For the text-containing cell, return its midpoint in [x, y] coordinate format. 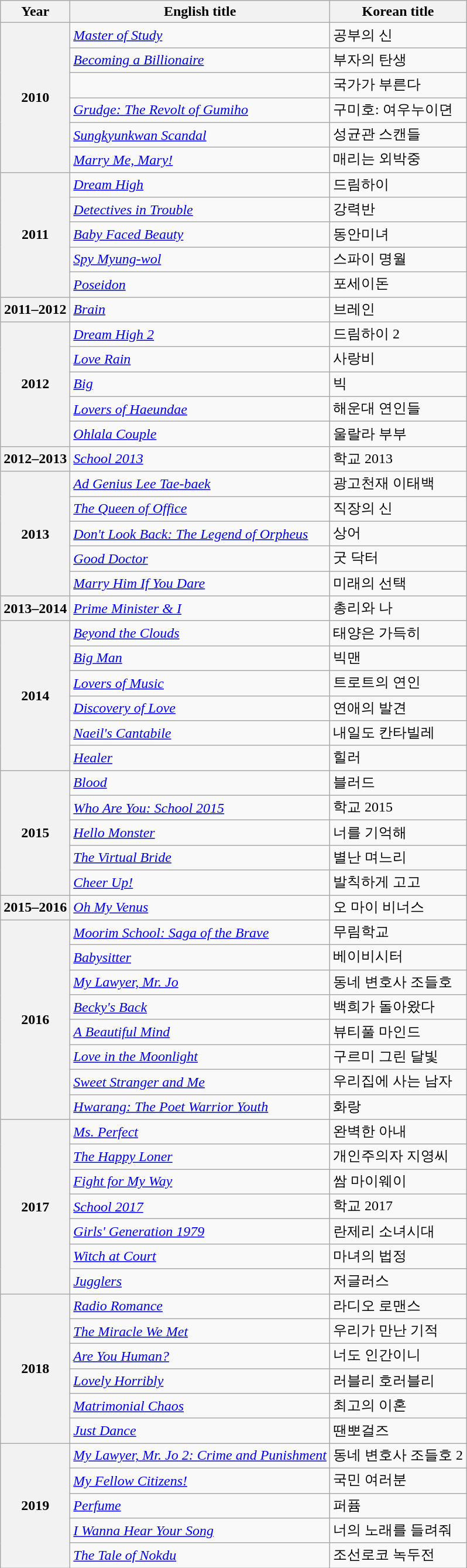
2017 [35, 1207]
Becky's Back [200, 1007]
학교 2017 [398, 1206]
동네 변호사 조들호 [398, 982]
English title [200, 12]
Hello Monster [200, 833]
Discovery of Love [200, 708]
Don't Look Back: The Legend of Orpheus [200, 534]
Naeil's Cantabile [200, 733]
2019 [35, 1506]
화랑 [398, 1107]
구르미 그린 달빛 [398, 1057]
Big [200, 384]
Who Are You: School 2015 [200, 808]
무림학교 [398, 932]
Healer [200, 758]
2013 [35, 534]
Baby Faced Beauty [200, 234]
내일도 칸타빌레 [398, 733]
School 2017 [200, 1206]
울랄라 부부 [398, 434]
The Tale of Nokdu [200, 1555]
2015 [35, 833]
2012–2013 [35, 459]
Marry Him If You Dare [200, 583]
성균관 스캔들 [398, 135]
Dream High 2 [200, 335]
사랑비 [398, 360]
란제리 소녀시대 [398, 1232]
브레인 [398, 309]
베이비시터 [398, 958]
Blood [200, 783]
Beyond the Clouds [200, 634]
Marry Me, Mary! [200, 160]
직장의 신 [398, 509]
스파이 명월 [398, 260]
Sungkyunkwan Scandal [200, 135]
My Lawyer, Mr. Jo 2: Crime and Punishment [200, 1456]
Girls' Generation 1979 [200, 1232]
태양은 가득히 [398, 634]
Lovers of Haeundae [200, 409]
Perfume [200, 1506]
Korean title [398, 12]
별난 며느리 [398, 857]
I Wanna Hear Your Song [200, 1531]
러블리 호러블리 [398, 1381]
국가가 부른다 [398, 85]
Good Doctor [200, 559]
해운대 연인들 [398, 409]
2015–2016 [35, 908]
Cheer Up! [200, 883]
발칙하게 고고 [398, 883]
트로트의 연인 [398, 683]
Prime Minister & I [200, 609]
Sweet Stranger and Me [200, 1082]
국민 여러분 [398, 1480]
너도 인간이니 [398, 1356]
빅 [398, 384]
학교 2013 [398, 459]
부자의 탄생 [398, 60]
쌈 마이웨이 [398, 1182]
Radio Romance [200, 1307]
저글러스 [398, 1281]
The Queen of Office [200, 509]
학교 2015 [398, 808]
땐뽀걸즈 [398, 1431]
Hwarang: The Poet Warrior Youth [200, 1107]
Love in the Moonlight [200, 1057]
동안미녀 [398, 234]
Witch at Court [200, 1257]
Moorim School: Saga of the Brave [200, 932]
Oh My Venus [200, 908]
라디오 로맨스 [398, 1307]
개인주의자 지영씨 [398, 1157]
2011 [35, 234]
Fight for My Way [200, 1182]
마녀의 법정 [398, 1257]
포세이돈 [398, 285]
2016 [35, 1019]
Becoming a Billionaire [200, 60]
Dream High [200, 185]
Lovely Horribly [200, 1381]
Are You Human? [200, 1356]
광고천재 이태백 [398, 484]
2012 [35, 384]
School 2013 [200, 459]
퍼퓸 [398, 1506]
My Lawyer, Mr. Jo [200, 982]
Grudge: The Revolt of Gumiho [200, 110]
매리는 외박중 [398, 160]
드림하이 [398, 185]
Ohlala Couple [200, 434]
구미호: 여우누이뎐 [398, 110]
The Miracle We Met [200, 1331]
2013–2014 [35, 609]
2011–2012 [35, 309]
너의 노래를 들려줘 [398, 1531]
My Fellow Citizens! [200, 1480]
2014 [35, 696]
강력반 [398, 210]
Year [35, 12]
Matrimonial Chaos [200, 1406]
우리가 만난 기적 [398, 1331]
굿 닥터 [398, 559]
오 마이 비너스 [398, 908]
총리와 나 [398, 609]
Babysitter [200, 958]
공부의 신 [398, 35]
너를 기억해 [398, 833]
힐러 [398, 758]
Big Man [200, 658]
Poseidon [200, 285]
블러드 [398, 783]
Lovers of Music [200, 683]
Jugglers [200, 1281]
빅맨 [398, 658]
상어 [398, 534]
The Happy Loner [200, 1157]
2010 [35, 97]
완벽한 아내 [398, 1132]
조선로코 녹두전 [398, 1555]
A Beautiful Mind [200, 1032]
Master of Study [200, 35]
Ms. Perfect [200, 1132]
Brain [200, 309]
Spy Myung-wol [200, 260]
The Virtual Bride [200, 857]
Love Rain [200, 360]
뷰티풀 마인드 [398, 1032]
미래의 선택 [398, 583]
연애의 발견 [398, 708]
Just Dance [200, 1431]
최고의 이혼 [398, 1406]
드림하이 2 [398, 335]
동네 변호사 조들호 2 [398, 1456]
Detectives in Trouble [200, 210]
Ad Genius Lee Tae-baek [200, 484]
2018 [35, 1369]
우리집에 사는 남자 [398, 1082]
백희가 돌아왔다 [398, 1007]
